Identify which cell holds the provided text, then report its [x, y] central coordinate. 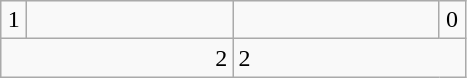
1 [14, 20]
0 [452, 20]
